Scan for the cell matching the given text and deliver its [x, y] coordinate at center. 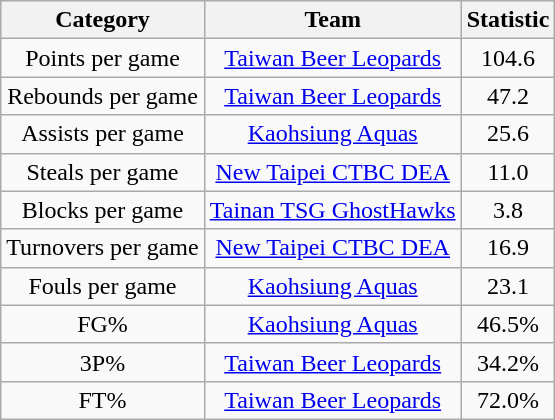
Assists per game [102, 134]
Fouls per game [102, 286]
Blocks per game [102, 210]
Category [102, 20]
FT% [102, 400]
72.0% [508, 400]
11.0 [508, 172]
Rebounds per game [102, 96]
Tainan TSG GhostHawks [332, 210]
Turnovers per game [102, 248]
Points per game [102, 58]
FG% [102, 324]
3.8 [508, 210]
16.9 [508, 248]
25.6 [508, 134]
104.6 [508, 58]
Team [332, 20]
23.1 [508, 286]
Steals per game [102, 172]
3P% [102, 362]
34.2% [508, 362]
46.5% [508, 324]
Statistic [508, 20]
47.2 [508, 96]
